Determine the [X, Y] coordinate at the center of the cell enclosing the given text.  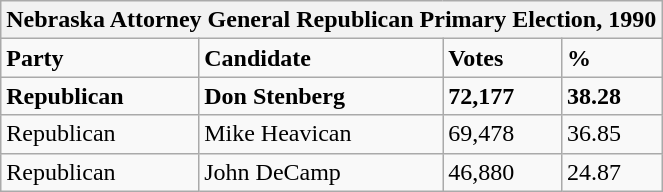
John DeCamp [321, 172]
36.85 [611, 134]
46,880 [502, 172]
Don Stenberg [321, 96]
38.28 [611, 96]
72,177 [502, 96]
Nebraska Attorney General Republican Primary Election, 1990 [332, 20]
% [611, 58]
Party [100, 58]
Candidate [321, 58]
69,478 [502, 134]
Mike Heavican [321, 134]
Votes [502, 58]
24.87 [611, 172]
